Return the [x, y] coordinate for the center point of the cell that contains the specified text.  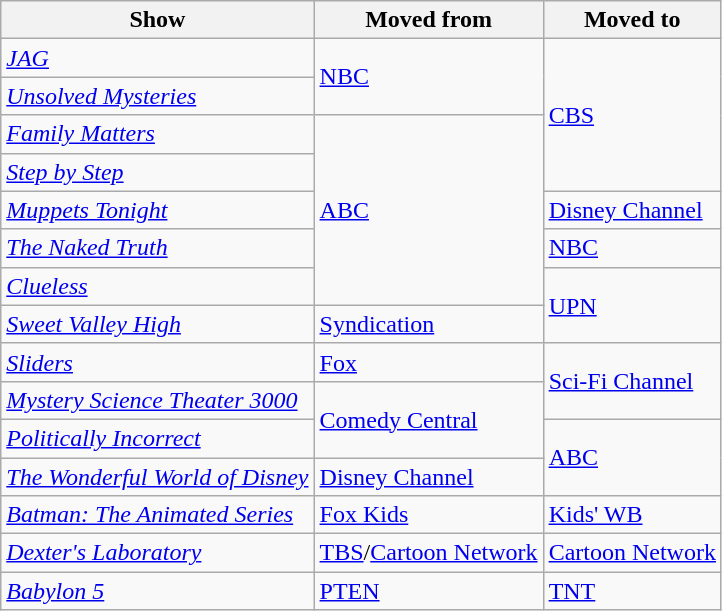
Fox Kids [428, 515]
UPN [632, 305]
Politically Incorrect [158, 438]
The Wonderful World of Disney [158, 477]
Syndication [428, 324]
Sci-Fi Channel [632, 381]
TNT [632, 591]
Clueless [158, 286]
Moved to [632, 20]
Step by Step [158, 172]
Sliders [158, 362]
PTEN [428, 591]
Sweet Valley High [158, 324]
JAG [158, 58]
Show [158, 20]
Family Matters [158, 134]
Fox [428, 362]
TBS/Cartoon Network [428, 553]
Moved from [428, 20]
Comedy Central [428, 419]
Batman: The Animated Series [158, 515]
CBS [632, 115]
Dexter's Laboratory [158, 553]
Kids' WB [632, 515]
Unsolved Mysteries [158, 96]
Cartoon Network [632, 553]
The Naked Truth [158, 248]
Mystery Science Theater 3000 [158, 400]
Muppets Tonight [158, 210]
Babylon 5 [158, 591]
